Output the [X, Y] coordinate of the center of the cell containing the given text.  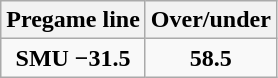
Over/under [210, 20]
Pregame line [74, 20]
58.5 [210, 58]
SMU −31.5 [74, 58]
